Extract the (X, Y) coordinate from the center of the cell holding the provided text.  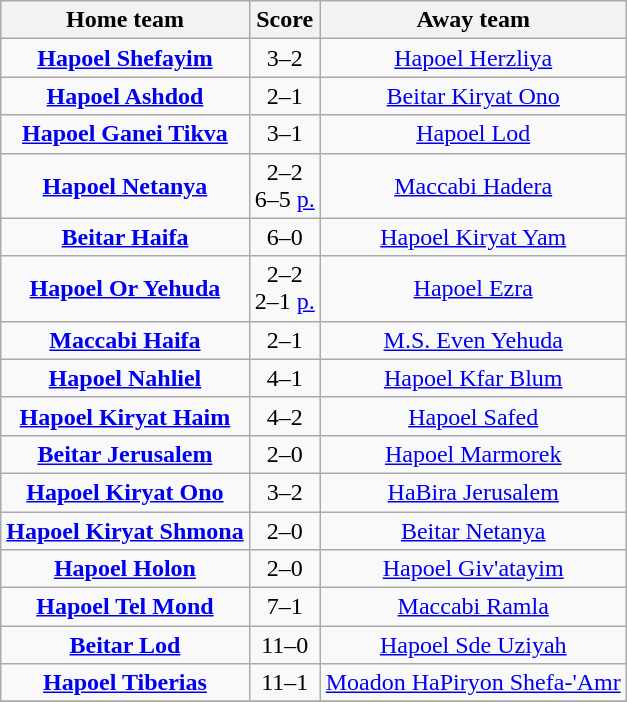
Hapoel Safed (473, 416)
Score (284, 20)
7–1 (284, 607)
Hapoel Kiryat Yam (473, 237)
Beitar Netanya (473, 531)
11–0 (284, 645)
Hapoel Ganei Tikva (125, 134)
Hapoel Herzliya (473, 58)
Hapoel Lod (473, 134)
Hapoel Nahliel (125, 378)
Hapoel Tel Mond (125, 607)
6–0 (284, 237)
Beitar Kiryat Ono (473, 96)
4–1 (284, 378)
Hapoel Netanya (125, 186)
Hapoel Sde Uziyah (473, 645)
Maccabi Haifa (125, 340)
Home team (125, 20)
Beitar Haifa (125, 237)
Away team (473, 20)
Maccabi Ramla (473, 607)
Hapoel Or Yehuda (125, 288)
Beitar Lod (125, 645)
Hapoel Ashdod (125, 96)
Hapoel Ezra (473, 288)
2–2 6–5 p. (284, 186)
Hapoel Kiryat Shmona (125, 531)
Hapoel Tiberias (125, 683)
Hapoel Kfar Blum (473, 378)
HaBira Jerusalem (473, 492)
3–1 (284, 134)
Hapoel Kiryat Ono (125, 492)
Hapoel Holon (125, 569)
Hapoel Marmorek (473, 454)
Maccabi Hadera (473, 186)
Hapoel Shefayim (125, 58)
11–1 (284, 683)
Hapoel Kiryat Haim (125, 416)
Moadon HaPiryon Shefa-'Amr (473, 683)
2–2 2–1 p. (284, 288)
4–2 (284, 416)
Beitar Jerusalem (125, 454)
M.S. Even Yehuda (473, 340)
Hapoel Giv'atayim (473, 569)
